Find where the given text appears and provide that cell's center as (x, y) coordinate. 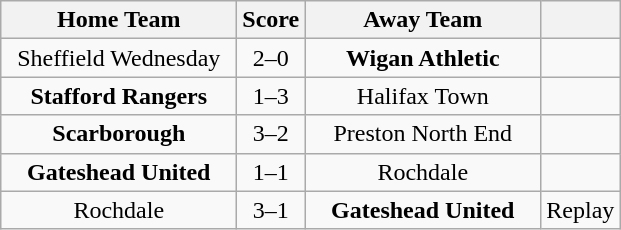
Away Team (423, 20)
3–1 (271, 210)
Score (271, 20)
1–3 (271, 96)
Wigan Athletic (423, 58)
3–2 (271, 134)
Scarborough (119, 134)
Stafford Rangers (119, 96)
Halifax Town (423, 96)
Preston North End (423, 134)
Home Team (119, 20)
Sheffield Wednesday (119, 58)
1–1 (271, 172)
Replay (580, 210)
2–0 (271, 58)
